Return (X, Y) of the center of cell containing provided text 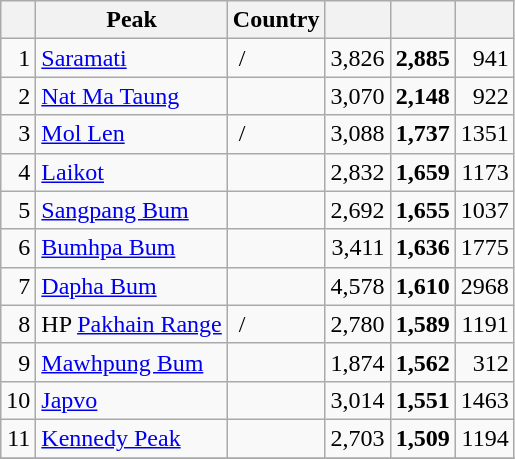
3,070 (358, 96)
2,148 (422, 96)
3,411 (358, 248)
1,874 (358, 362)
1775 (484, 248)
Kennedy Peak (132, 438)
941 (484, 58)
2,703 (358, 438)
8 (18, 324)
3 (18, 134)
4 (18, 172)
Mol Len (132, 134)
1194 (484, 438)
1037 (484, 210)
2 (18, 96)
Nat Ma Taung (132, 96)
3,826 (358, 58)
Dapha Bum (132, 286)
2,780 (358, 324)
1,562 (422, 362)
1173 (484, 172)
9 (18, 362)
1,737 (422, 134)
Bumhpa Bum (132, 248)
10 (18, 400)
1191 (484, 324)
Sangpang Bum (132, 210)
Country (276, 20)
2968 (484, 286)
1351 (484, 134)
1,551 (422, 400)
1,636 (422, 248)
2,885 (422, 58)
5 (18, 210)
Mawhpung Bum (132, 362)
2,692 (358, 210)
922 (484, 96)
1,659 (422, 172)
1,589 (422, 324)
1,610 (422, 286)
6 (18, 248)
Saramati (132, 58)
Peak (132, 20)
3,014 (358, 400)
3,088 (358, 134)
2,832 (358, 172)
1,509 (422, 438)
Japvo (132, 400)
1463 (484, 400)
HP Pakhain Range (132, 324)
1,655 (422, 210)
7 (18, 286)
4,578 (358, 286)
1 (18, 58)
312 (484, 362)
11 (18, 438)
Laikot (132, 172)
